Capture the cell that displays the provided text and extract its [X, Y] central coordinate. 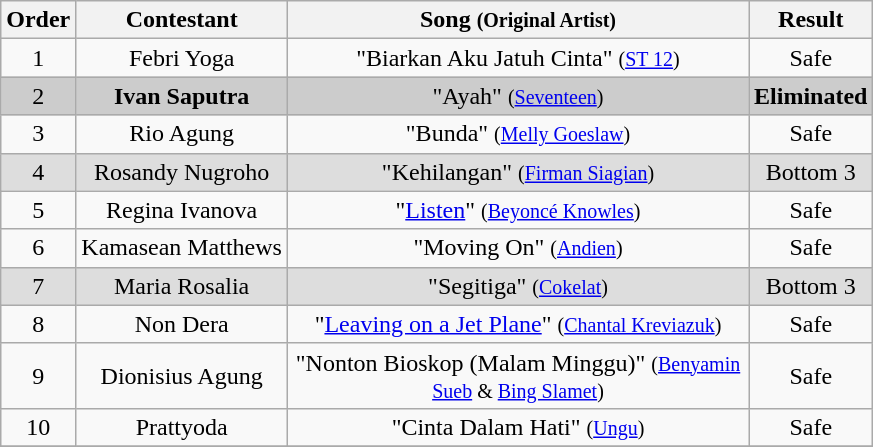
"Listen" (Beyoncé Knowles) [518, 210]
"Moving On" (Andien) [518, 248]
Order [38, 20]
6 [38, 248]
Contestant [182, 20]
3 [38, 134]
Regina Ivanova [182, 210]
2 [38, 96]
"Segitiga" (Cokelat) [518, 286]
Song (Original Artist) [518, 20]
"Ayah" (Seventeen) [518, 96]
"Nonton Bioskop (Malam Minggu)" (Benyamin Sueb & Bing Slamet) [518, 376]
Eliminated [811, 96]
Non Dera [182, 324]
Maria Rosalia [182, 286]
Rosandy Nugroho [182, 172]
Kamasean Matthews [182, 248]
8 [38, 324]
4 [38, 172]
7 [38, 286]
1 [38, 58]
"Bunda" (Melly Goeslaw) [518, 134]
"Leaving on a Jet Plane" (Chantal Kreviazuk) [518, 324]
9 [38, 376]
"Cinta Dalam Hati" (Ungu) [518, 427]
"Biarkan Aku Jatuh Cinta" (ST 12) [518, 58]
Rio Agung [182, 134]
Result [811, 20]
5 [38, 210]
Febri Yoga [182, 58]
10 [38, 427]
"Kehilangan" (Firman Siagian) [518, 172]
Prattyoda [182, 427]
Dionisius Agung [182, 376]
Ivan Saputra [182, 96]
